Determine the (x, y) coordinate at the center of the cell enclosing the given text.  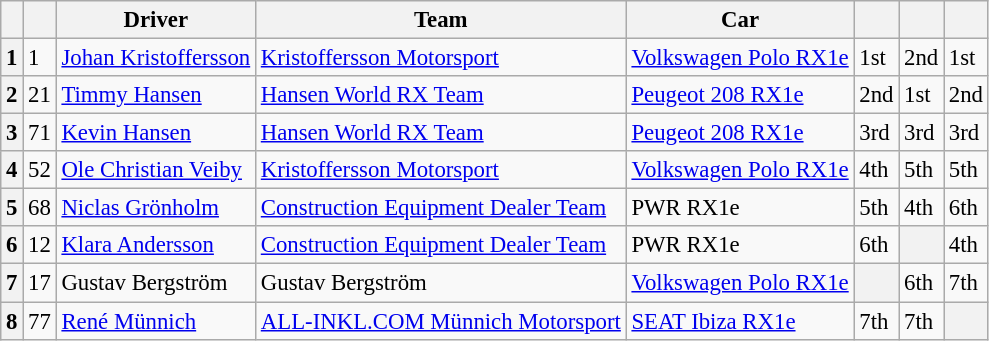
7 (12, 283)
Johan Kristoffersson (156, 58)
5 (12, 208)
SEAT Ibiza RX1e (740, 321)
12 (40, 245)
3 (12, 133)
Kevin Hansen (156, 133)
René Münnich (156, 321)
71 (40, 133)
21 (40, 95)
Niclas Grönholm (156, 208)
52 (40, 170)
6 (12, 245)
4 (12, 170)
8 (12, 321)
Ole Christian Veiby (156, 170)
Klara Andersson (156, 245)
68 (40, 208)
Team (440, 20)
ALL-INKL.COM Münnich Motorsport (440, 321)
77 (40, 321)
Car (740, 20)
17 (40, 283)
2 (12, 95)
Driver (156, 20)
Timmy Hansen (156, 95)
